Determine the (x, y) coordinate at the center of the cell enclosing the given text.  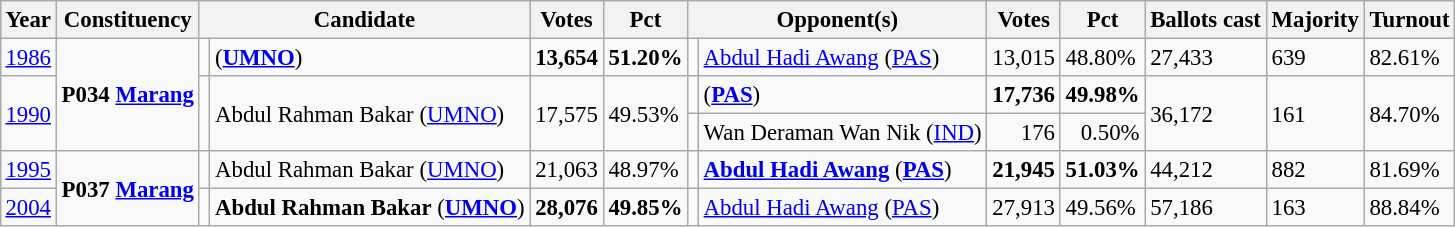
36,172 (1206, 114)
Majority (1315, 20)
84.70% (1410, 114)
49.98% (1102, 95)
639 (1315, 57)
Turnout (1410, 20)
Opponent(s) (838, 20)
1986 (28, 57)
1990 (28, 114)
Ballots cast (1206, 20)
17,736 (1024, 95)
49.85% (646, 208)
176 (1024, 133)
Constituency (128, 20)
48.97% (646, 170)
51.03% (1102, 170)
28,076 (566, 208)
Year (28, 20)
49.53% (646, 114)
0.50% (1102, 133)
51.20% (646, 57)
882 (1315, 170)
21,063 (566, 170)
21,945 (1024, 170)
P034 Marang (128, 94)
161 (1315, 114)
27,913 (1024, 208)
163 (1315, 208)
Wan Deraman Wan Nik (IND) (842, 133)
82.61% (1410, 57)
2004 (28, 208)
48.80% (1102, 57)
1995 (28, 170)
P037 Marang (128, 188)
27,433 (1206, 57)
13,015 (1024, 57)
49.56% (1102, 208)
Candidate (364, 20)
13,654 (566, 57)
(UMNO) (370, 57)
81.69% (1410, 170)
44,212 (1206, 170)
(PAS) (842, 95)
57,186 (1206, 208)
17,575 (566, 114)
88.84% (1410, 208)
